Capture the cell that displays the provided text and extract its [x, y] central coordinate. 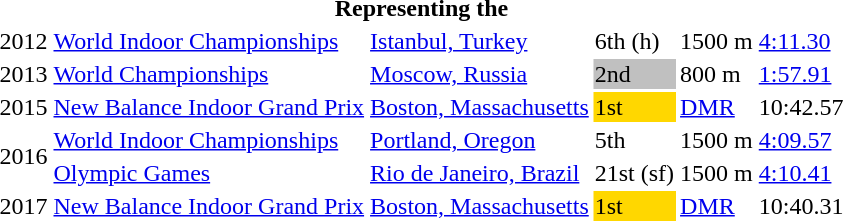
Olympic Games [209, 173]
5th [634, 140]
Moscow, Russia [480, 74]
Portland, Oregon [480, 140]
World Championships [209, 74]
Rio de Janeiro, Brazil [480, 173]
6th (h) [634, 41]
Istanbul, Turkey [480, 41]
2nd [634, 74]
800 m [717, 74]
21st (sf) [634, 173]
